Extract the [X, Y] coordinate from the center of the cell holding the provided text.  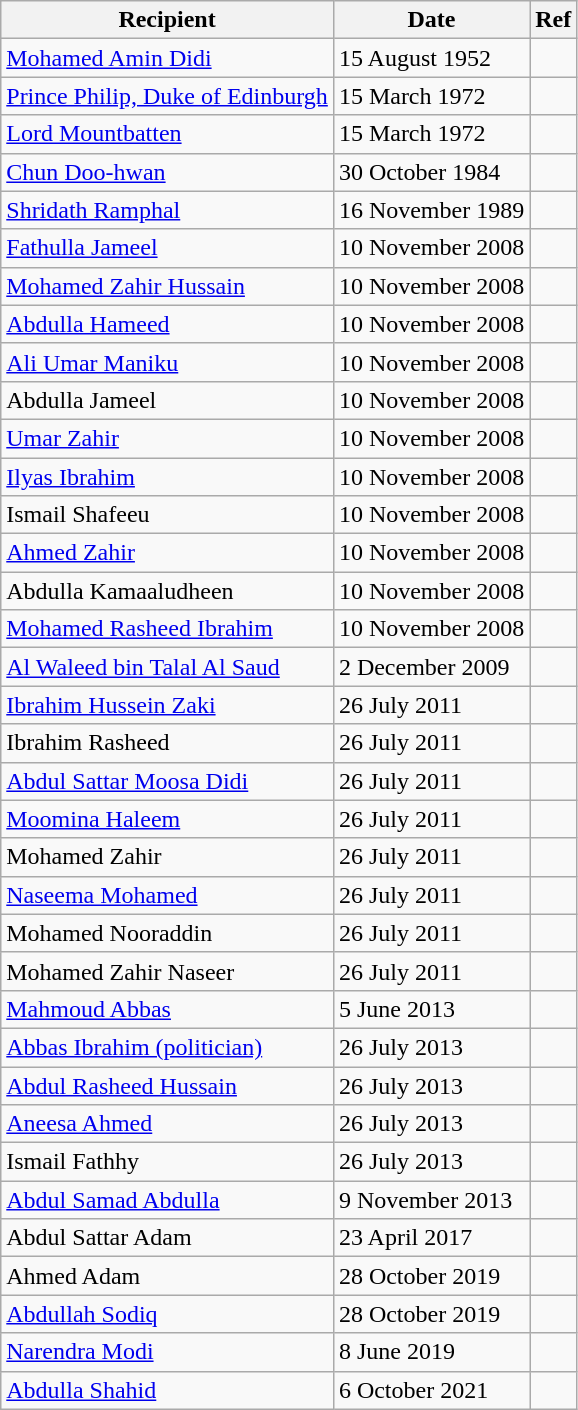
Lord Mountbatten [168, 134]
Ahmed Zahir [168, 553]
Abdulla Hameed [168, 324]
Mohamed Zahir Hussain [168, 286]
Ref [554, 20]
Abdul Rasheed Hussain [168, 1085]
6 October 2021 [431, 1390]
Ilyas Ibrahim [168, 477]
23 April 2017 [431, 1238]
Chun Doo-hwan [168, 172]
Abdul Sattar Adam [168, 1238]
8 June 2019 [431, 1352]
Ibrahim Rasheed [168, 743]
Umar Zahir [168, 438]
2 December 2009 [431, 667]
Mohamed Zahir [168, 857]
Abdul Sattar Moosa Didi [168, 781]
Recipient [168, 20]
Abdulla Shahid [168, 1390]
Abbas Ibrahim (politician) [168, 1047]
5 June 2013 [431, 1009]
Ali Umar Maniku [168, 362]
16 November 1989 [431, 210]
Abdulla Kamaaludheen [168, 591]
9 November 2013 [431, 1200]
Ismail Fathhy [168, 1162]
Date [431, 20]
15 August 1952 [431, 58]
Abdullah Sodiq [168, 1314]
Moomina Haleem [168, 819]
Fathulla Jameel [168, 248]
Ahmed Adam [168, 1276]
Aneesa Ahmed [168, 1124]
Abdulla Jameel [168, 400]
Mohamed Zahir Naseer [168, 971]
30 October 1984 [431, 172]
Naseema Mohamed [168, 895]
Abdul Samad Abdulla [168, 1200]
Ismail Shafeeu [168, 515]
Mohamed Nooraddin [168, 933]
Ibrahim Hussein Zaki [168, 705]
Mahmoud Abbas [168, 1009]
Shridath Ramphal [168, 210]
Narendra Modi [168, 1352]
Mohamed Rasheed Ibrahim [168, 629]
Al Waleed bin Talal Al Saud [168, 667]
Prince Philip, Duke of Edinburgh [168, 96]
Mohamed Amin Didi [168, 58]
